Capture the cell that displays the provided text and extract its [x, y] central coordinate. 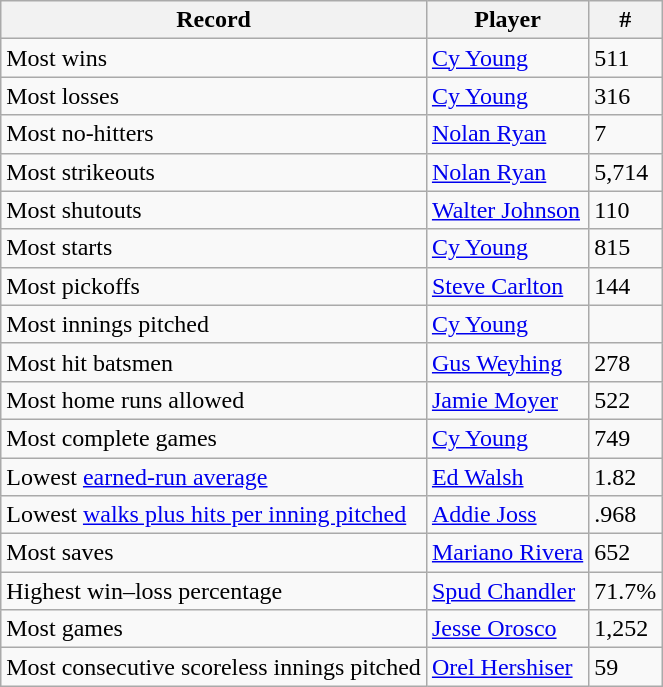
Jesse Orosco [507, 629]
652 [626, 553]
Most pickoffs [214, 286]
Steve Carlton [507, 286]
Record [214, 20]
Orel Hershiser [507, 667]
749 [626, 438]
Most consecutive scoreless innings pitched [214, 667]
7 [626, 134]
# [626, 20]
Most saves [214, 553]
Ed Walsh [507, 477]
1.82 [626, 477]
316 [626, 96]
522 [626, 400]
Most starts [214, 248]
.968 [626, 515]
Most complete games [214, 438]
1,252 [626, 629]
110 [626, 210]
5,714 [626, 172]
Jamie Moyer [507, 400]
71.7% [626, 591]
Most games [214, 629]
Player [507, 20]
Addie Joss [507, 515]
Mariano Rivera [507, 553]
Most strikeouts [214, 172]
Most wins [214, 58]
Most hit batsmen [214, 362]
Most losses [214, 96]
144 [626, 286]
815 [626, 248]
Walter Johnson [507, 210]
511 [626, 58]
Lowest walks plus hits per inning pitched [214, 515]
Most innings pitched [214, 324]
Most no-hitters [214, 134]
Lowest earned-run average [214, 477]
Spud Chandler [507, 591]
Most home runs allowed [214, 400]
278 [626, 362]
59 [626, 667]
Highest win–loss percentage [214, 591]
Gus Weyhing [507, 362]
Most shutouts [214, 210]
